Output the [x, y] coordinate of the center of the cell containing the given text.  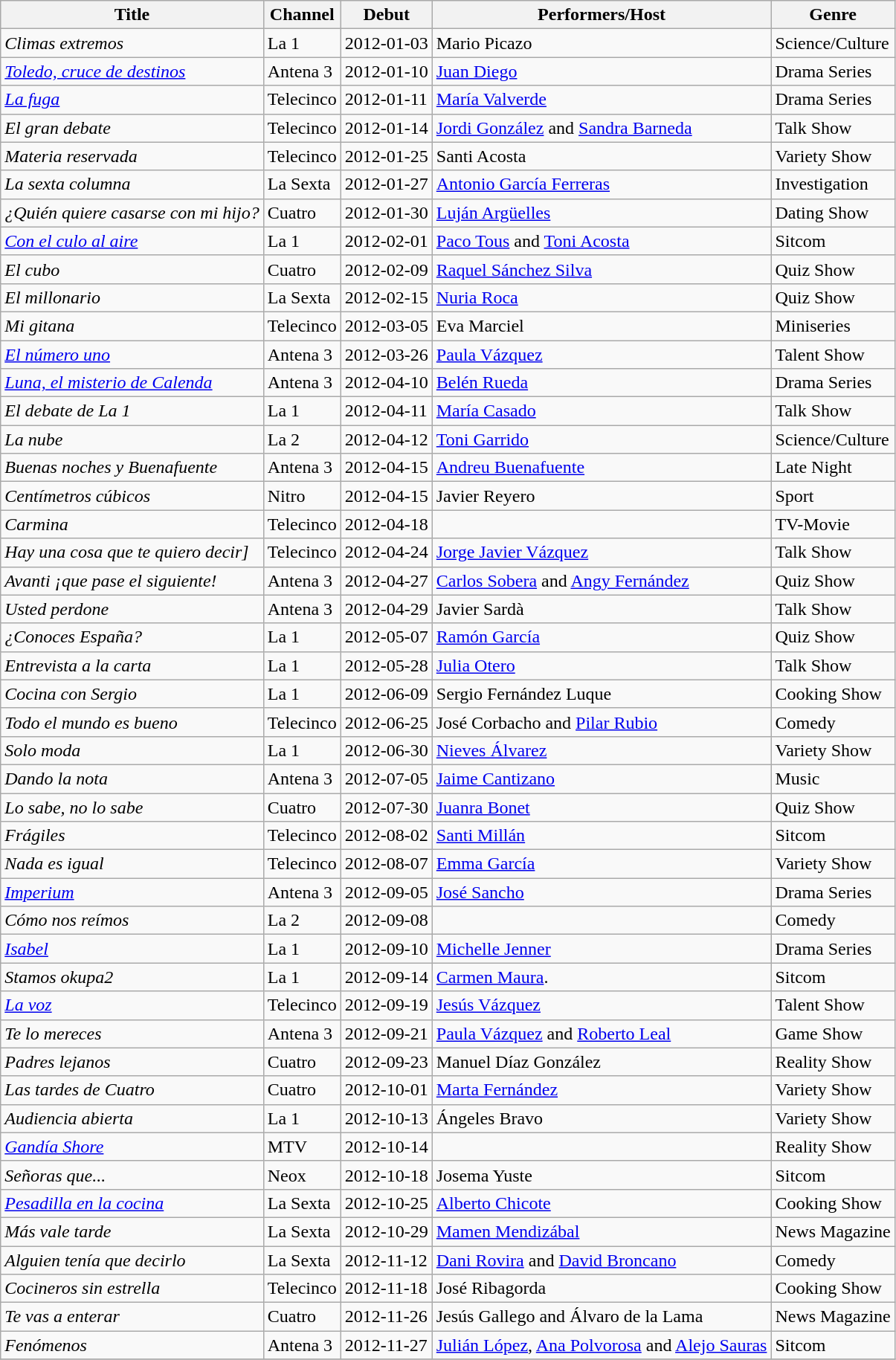
Javier Sardà [602, 609]
Neox [302, 1175]
Nada es igual [132, 864]
2012-04-29 [387, 609]
2012-07-30 [387, 807]
2012-08-02 [387, 836]
Debut [387, 15]
2012-01-30 [387, 213]
La fuga [132, 100]
Toledo, cruce de destinos [132, 71]
TV-Movie [833, 524]
Nieves Álvarez [602, 750]
2012-04-12 [387, 439]
Genre [833, 15]
2012-03-05 [387, 326]
2012-04-27 [387, 581]
Title [132, 15]
Javier Reyero [602, 496]
2012-02-15 [387, 297]
Centímetros cúbicos [132, 496]
Frágiles [132, 836]
Carlos Sobera and Angy Fernández [602, 581]
Jaime Cantizano [602, 779]
Cocina con Sergio [132, 694]
2012-01-03 [387, 43]
2012-11-26 [387, 1317]
Marta Fernández [602, 1090]
2012-01-11 [387, 100]
2012-01-25 [387, 156]
2012-04-18 [387, 524]
El gran debate [132, 128]
2012-02-01 [387, 241]
Channel [302, 15]
2012-03-26 [387, 355]
Materia reservada [132, 156]
Ramón García [602, 637]
Te lo mereces [132, 1034]
Paula Vázquez and Roberto Leal [602, 1034]
Señoras que... [132, 1175]
Imperium [132, 892]
2012-08-07 [387, 864]
Investigation [833, 184]
2012-10-25 [387, 1203]
Las tardes de Cuatro [132, 1090]
Buenas noches y Buenafuente [132, 468]
Andreu Buenafuente [602, 468]
Paula Vázquez [602, 355]
José Corbacho and Pilar Rubio [602, 722]
Mamen Mendizábal [602, 1231]
Pesadilla en la cocina [132, 1203]
Miniseries [833, 326]
Gandía Shore [132, 1147]
Hay una cosa que te quiero decir] [132, 552]
Ángeles Bravo [602, 1118]
Michelle Jenner [602, 949]
2012-09-14 [387, 977]
Audiencia abierta [132, 1118]
2012-01-10 [387, 71]
Entrevista a la carta [132, 666]
Lo sabe, no lo sabe [132, 807]
Climas extremos [132, 43]
2012-11-18 [387, 1289]
2012-09-21 [387, 1034]
MTV [302, 1147]
Dando la nota [132, 779]
Dating Show [833, 213]
El cubo [132, 269]
2012-10-29 [387, 1231]
Carmen Maura. [602, 977]
Luján Argüelles [602, 213]
Padres lejanos [132, 1062]
Solo moda [132, 750]
José Ribagorda [602, 1289]
2012-11-27 [387, 1345]
El millonario [132, 297]
La nube [132, 439]
Alguien tenía que decirlo [132, 1260]
Raquel Sánchez Silva [602, 269]
Mi gitana [132, 326]
2012-07-05 [387, 779]
Sport [833, 496]
Emma García [602, 864]
Avanti ¡que pase el siguiente! [132, 581]
Nitro [302, 496]
Stamos okupa2 [132, 977]
Santi Acosta [602, 156]
Cómo nos reímos [132, 921]
Juan Diego [602, 71]
2012-10-01 [387, 1090]
El número uno [132, 355]
Luna, el misterio de Calenda [132, 383]
Juanra Bonet [602, 807]
Nuria Roca [602, 297]
Cocineros sin estrella [132, 1289]
Julián López, Ana Polvorosa and Alejo Sauras [602, 1345]
¿Quién quiere casarse con mi hijo? [132, 213]
Usted perdone [132, 609]
2012-05-28 [387, 666]
Antonio García Ferreras [602, 184]
2012-04-24 [387, 552]
2012-04-10 [387, 383]
2012-06-25 [387, 722]
Game Show [833, 1034]
Toni Garrido [602, 439]
Isabel [132, 949]
2012-09-08 [387, 921]
Jesús Gallego and Álvaro de la Lama [602, 1317]
Jorge Javier Vázquez [602, 552]
María Valverde [602, 100]
La voz [132, 1005]
Dani Rovira and David Broncano [602, 1260]
2012-09-10 [387, 949]
El debate de La 1 [132, 411]
¿Conoces España? [132, 637]
2012-01-27 [387, 184]
Te vas a enterar [132, 1317]
María Casado [602, 411]
Fenómenos [132, 1345]
Alberto Chicote [602, 1203]
2012-09-19 [387, 1005]
Performers/Host [602, 15]
Con el culo al aire [132, 241]
2012-09-05 [387, 892]
2012-09-23 [387, 1062]
Julia Otero [602, 666]
La sexta columna [132, 184]
2012-10-13 [387, 1118]
2012-02-09 [387, 269]
2012-06-09 [387, 694]
Belén Rueda [602, 383]
Santi Millán [602, 836]
Mario Picazo [602, 43]
2012-10-18 [387, 1175]
2012-01-14 [387, 128]
Music [833, 779]
2012-04-11 [387, 411]
Eva Marciel [602, 326]
Sergio Fernández Luque [602, 694]
Carmina [132, 524]
2012-10-14 [387, 1147]
Late Night [833, 468]
2012-05-07 [387, 637]
Manuel Díaz González [602, 1062]
Jordi González and Sandra Barneda [602, 128]
Josema Yuste [602, 1175]
2012-11-12 [387, 1260]
2012-06-30 [387, 750]
Todo el mundo es bueno [132, 722]
Más vale tarde [132, 1231]
Paco Tous and Toni Acosta [602, 241]
Jesús Vázquez [602, 1005]
José Sancho [602, 892]
